For the text-containing cell, return its midpoint in [X, Y] coordinate format. 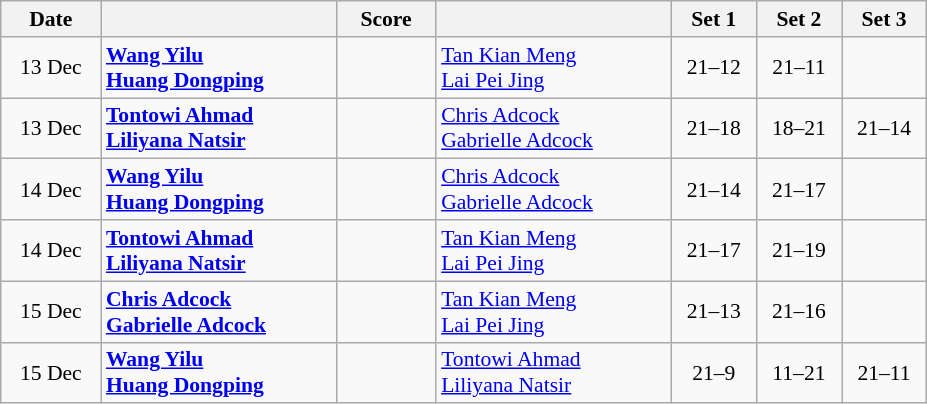
Set 2 [798, 19]
21–12 [714, 68]
Set 1 [714, 19]
Score [386, 19]
21–18 [714, 128]
21–9 [714, 372]
Set 3 [884, 19]
Date [51, 19]
21–16 [798, 312]
21–19 [798, 250]
11–21 [798, 372]
21–13 [714, 312]
18–21 [798, 128]
